Find where the given text appears and provide that cell's center as [x, y] coordinate. 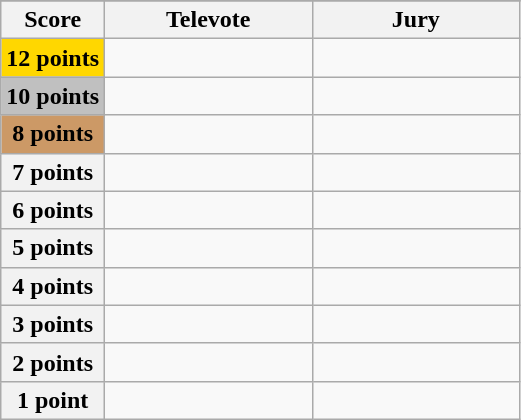
4 points [53, 286]
7 points [53, 172]
5 points [53, 248]
Score [53, 20]
8 points [53, 134]
1 point [53, 400]
3 points [53, 324]
Jury [416, 20]
2 points [53, 362]
12 points [53, 58]
Televote [209, 20]
6 points [53, 210]
10 points [53, 96]
